Return the [x, y] coordinate for the center point of the cell that contains the specified text.  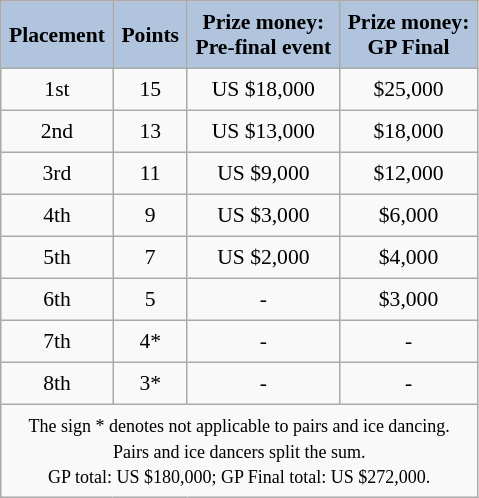
3rd [57, 174]
US $18,000 [263, 90]
6th [57, 300]
US $3,000 [263, 216]
The sign * denotes not applicable to pairs and ice dancing. Pairs and ice dancers split the sum. GP total: US $180,000; GP Final total: US $272,000. [240, 452]
$25,000 [408, 90]
7 [150, 258]
5th [57, 258]
3* [150, 384]
Points [150, 35]
2nd [57, 132]
US $2,000 [263, 258]
13 [150, 132]
9 [150, 216]
7th [57, 342]
Prize money: GP Final [408, 35]
Prize money: Pre-final event [263, 35]
US $13,000 [263, 132]
15 [150, 90]
$4,000 [408, 258]
5 [150, 300]
$3,000 [408, 300]
11 [150, 174]
8th [57, 384]
US $9,000 [263, 174]
$6,000 [408, 216]
4th [57, 216]
4* [150, 342]
$18,000 [408, 132]
Placement [57, 35]
1st [57, 90]
$12,000 [408, 174]
